Find where the given text appears and provide that cell's center as [x, y] coordinate. 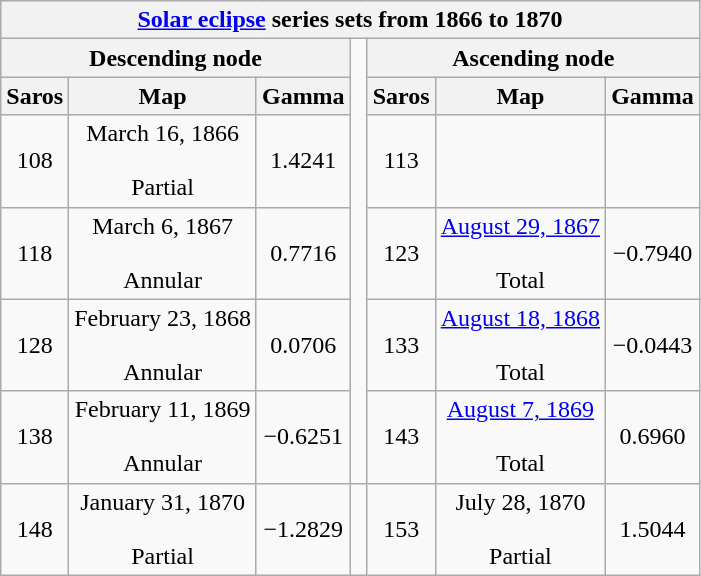
1.4241 [303, 161]
138 [35, 437]
January 31, 1870Partial [163, 529]
128 [35, 345]
118 [35, 253]
−0.0443 [653, 345]
February 11, 1869Annular [163, 437]
0.0706 [303, 345]
March 6, 1867Annular [163, 253]
148 [35, 529]
−0.7940 [653, 253]
March 16, 1866Partial [163, 161]
108 [35, 161]
143 [401, 437]
Descending node [176, 58]
Ascending node [533, 58]
123 [401, 253]
−0.6251 [303, 437]
July 28, 1870Partial [520, 529]
0.6960 [653, 437]
0.7716 [303, 253]
August 29, 1867Total [520, 253]
133 [401, 345]
August 18, 1868Total [520, 345]
113 [401, 161]
February 23, 1868Annular [163, 345]
Solar eclipse series sets from 1866 to 1870 [350, 20]
153 [401, 529]
August 7, 1869Total [520, 437]
−1.2829 [303, 529]
1.5044 [653, 529]
